Extract the [X, Y] coordinate from the center of the cell holding the provided text.  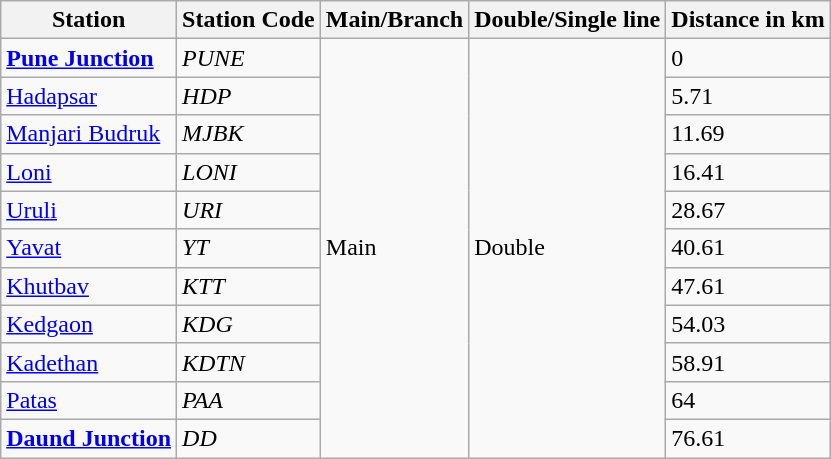
KTT [249, 286]
KDTN [249, 362]
47.61 [748, 286]
76.61 [748, 438]
Main [394, 248]
28.67 [748, 210]
Double [568, 248]
KDG [249, 324]
Patas [89, 400]
0 [748, 58]
Station Code [249, 20]
40.61 [748, 248]
LONI [249, 172]
YT [249, 248]
Distance in km [748, 20]
64 [748, 400]
Uruli [89, 210]
Double/Single line [568, 20]
DD [249, 438]
Pune Junction [89, 58]
Khutbav [89, 286]
Kedgaon [89, 324]
Main/Branch [394, 20]
Daund Junction [89, 438]
Yavat [89, 248]
PUNE [249, 58]
5.71 [748, 96]
PAA [249, 400]
HDP [249, 96]
Hadapsar [89, 96]
54.03 [748, 324]
Manjari Budruk [89, 134]
URI [249, 210]
Station [89, 20]
Kadethan [89, 362]
16.41 [748, 172]
MJBK [249, 134]
11.69 [748, 134]
58.91 [748, 362]
Loni [89, 172]
